Detect which cell encompasses the target text, then output its [x, y] center coordinate. 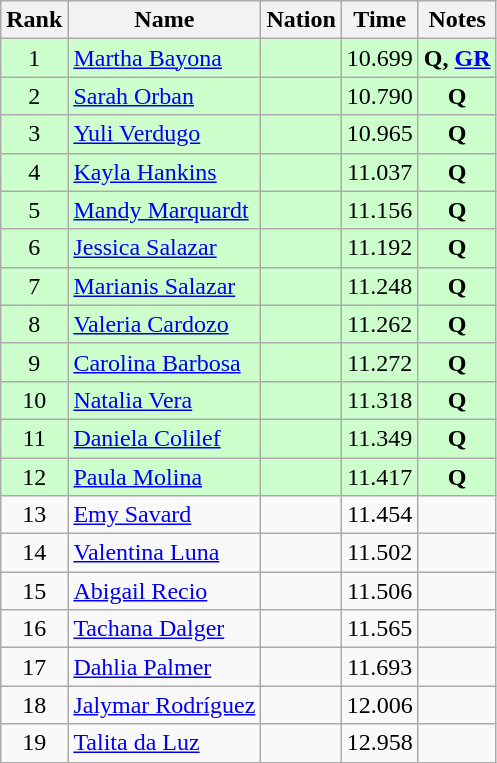
Marianis Salazar [164, 286]
4 [34, 172]
Q, GR [457, 58]
11.248 [380, 286]
10.699 [380, 58]
Natalia Vera [164, 400]
Name [164, 20]
Talita da Luz [164, 743]
11.192 [380, 248]
10 [34, 400]
Dahlia Palmer [164, 667]
11.156 [380, 210]
Tachana Dalger [164, 629]
11.349 [380, 438]
6 [34, 248]
15 [34, 591]
12.958 [380, 743]
7 [34, 286]
13 [34, 515]
8 [34, 324]
12.006 [380, 705]
Notes [457, 20]
Valentina Luna [164, 553]
11.506 [380, 591]
Mandy Marquardt [164, 210]
Nation [301, 20]
10.965 [380, 134]
18 [34, 705]
Daniela Colilef [164, 438]
Emy Savard [164, 515]
Martha Bayona [164, 58]
3 [34, 134]
9 [34, 362]
11.454 [380, 515]
11.262 [380, 324]
12 [34, 477]
Paula Molina [164, 477]
16 [34, 629]
14 [34, 553]
11.037 [380, 172]
10.790 [380, 96]
17 [34, 667]
11.318 [380, 400]
Jalymar Rodríguez [164, 705]
Yuli Verdugo [164, 134]
Valeria Cardozo [164, 324]
Jessica Salazar [164, 248]
5 [34, 210]
11 [34, 438]
11.693 [380, 667]
11.272 [380, 362]
Rank [34, 20]
1 [34, 58]
11.417 [380, 477]
Carolina Barbosa [164, 362]
19 [34, 743]
Abigail Recio [164, 591]
Time [380, 20]
2 [34, 96]
11.565 [380, 629]
11.502 [380, 553]
Kayla Hankins [164, 172]
Sarah Orban [164, 96]
